Detect which cell encompasses the target text, then output its (X, Y) center coordinate. 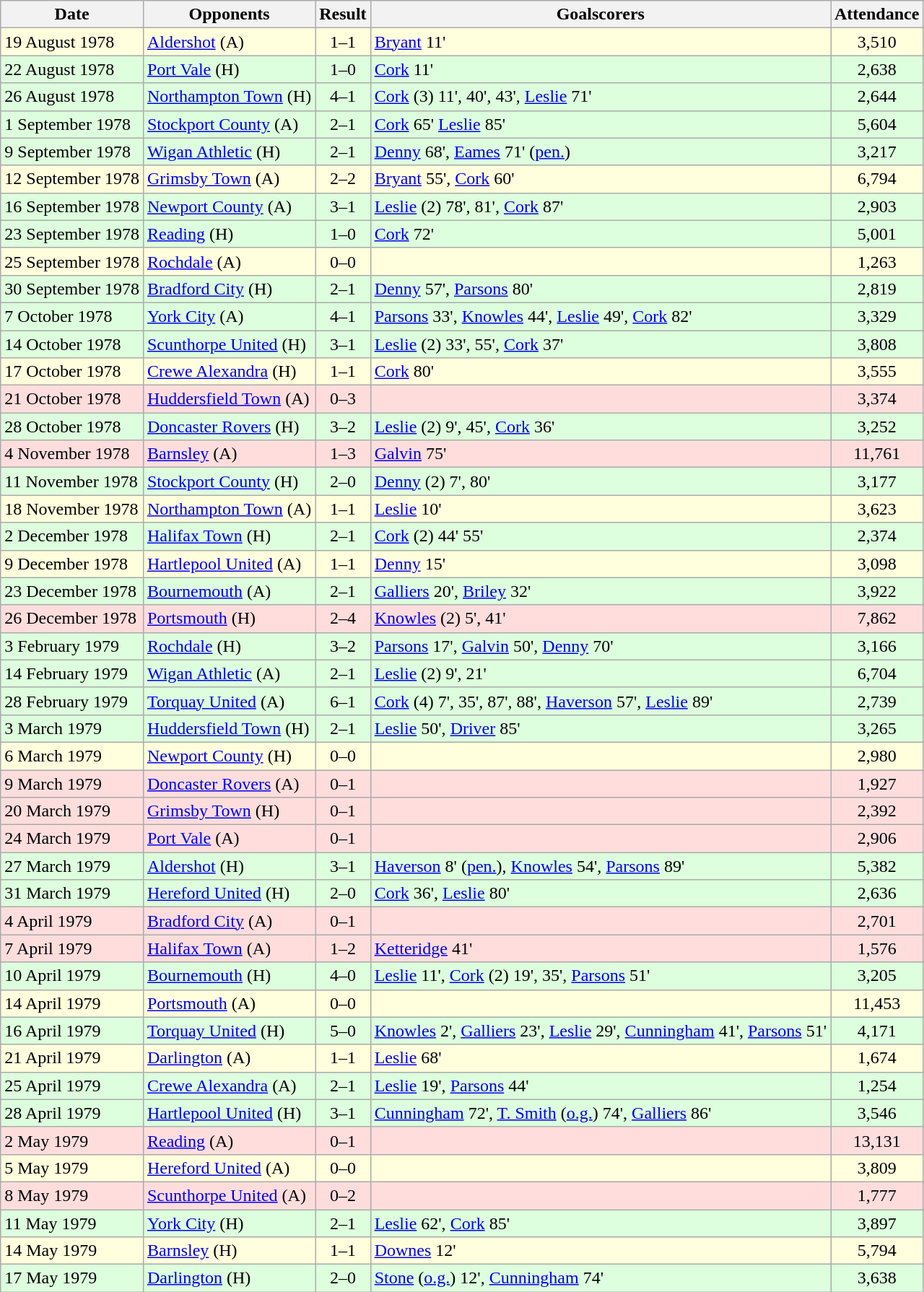
5,001 (876, 234)
9 September 1978 (72, 152)
4 April 1979 (72, 921)
26 August 1978 (72, 97)
Cork 65' Leslie 85' (601, 124)
22 August 1978 (72, 69)
2,819 (876, 289)
11,761 (876, 454)
Huddersfield Town (A) (229, 399)
Huddersfield Town (H) (229, 728)
Portsmouth (H) (229, 619)
30 September 1978 (72, 289)
Hartlepool United (H) (229, 1113)
Rochdale (A) (229, 261)
Crewe Alexandra (A) (229, 1086)
1,254 (876, 1086)
21 October 1978 (72, 399)
Bournemouth (A) (229, 591)
Attendance (876, 14)
20 March 1979 (72, 811)
16 September 1978 (72, 206)
23 September 1978 (72, 234)
Parsons 17', Galvin 50', Denny 70' (601, 646)
3,177 (876, 481)
18 November 1978 (72, 509)
12 September 1978 (72, 179)
Darlington (H) (229, 1278)
Ketteridge 41' (601, 948)
2,701 (876, 921)
1,576 (876, 948)
Result (343, 14)
Haverson 8' (pen.), Knowles 54', Parsons 89' (601, 866)
Hartlepool United (A) (229, 564)
3,098 (876, 564)
7 April 1979 (72, 948)
2,636 (876, 894)
2,644 (876, 97)
Cunningham 72', T. Smith (o.g.) 74', Galliers 86' (601, 1113)
Leslie 50', Driver 85' (601, 728)
5,382 (876, 866)
Denny (2) 7', 80' (601, 481)
Aldershot (A) (229, 42)
York City (A) (229, 316)
Port Vale (A) (229, 839)
Cork 36', Leslie 80' (601, 894)
2 May 1979 (72, 1140)
3,808 (876, 344)
Cork 11' (601, 69)
Reading (A) (229, 1140)
3,555 (876, 372)
Bryant 55', Cork 60' (601, 179)
Cork (4) 7', 35', 87', 88', Haverson 57', Leslie 89' (601, 701)
3,809 (876, 1168)
Barnsley (A) (229, 454)
Grimsby Town (A) (229, 179)
24 March 1979 (72, 839)
Barnsley (H) (229, 1251)
17 May 1979 (72, 1278)
Wigan Athletic (A) (229, 673)
Hereford United (H) (229, 894)
13,131 (876, 1140)
Cork (2) 44' 55' (601, 536)
Bradford City (A) (229, 921)
1,263 (876, 261)
11,453 (876, 1003)
Aldershot (H) (229, 866)
11 May 1979 (72, 1223)
11 November 1978 (72, 481)
Reading (H) (229, 234)
1 September 1978 (72, 124)
4–0 (343, 976)
Scunthorpe United (H) (229, 344)
2 December 1978 (72, 536)
Galvin 75' (601, 454)
Newport County (A) (229, 206)
3,922 (876, 591)
6 March 1979 (72, 756)
14 April 1979 (72, 1003)
Leslie (2) 9', 21' (601, 673)
14 May 1979 (72, 1251)
10 April 1979 (72, 976)
Leslie 10' (601, 509)
Doncaster Rovers (H) (229, 427)
Port Vale (H) (229, 69)
5–0 (343, 1031)
25 April 1979 (72, 1086)
2–4 (343, 619)
Galliers 20', Briley 32' (601, 591)
3,546 (876, 1113)
Halifax Town (A) (229, 948)
2,980 (876, 756)
Hereford United (A) (229, 1168)
14 October 1978 (72, 344)
0–3 (343, 399)
5,794 (876, 1251)
2,906 (876, 839)
2,739 (876, 701)
Leslie 19', Parsons 44' (601, 1086)
Goalscorers (601, 14)
6,704 (876, 673)
3,252 (876, 427)
3,510 (876, 42)
2,374 (876, 536)
Bryant 11' (601, 42)
3 March 1979 (72, 728)
3,217 (876, 152)
1,674 (876, 1058)
9 March 1979 (72, 783)
Opponents (229, 14)
5 May 1979 (72, 1168)
5,604 (876, 124)
Bournemouth (H) (229, 976)
7,862 (876, 619)
6,794 (876, 179)
Bradford City (H) (229, 289)
Halifax Town (H) (229, 536)
27 March 1979 (72, 866)
3,638 (876, 1278)
Crewe Alexandra (H) (229, 372)
Leslie (2) 78', 81', Cork 87' (601, 206)
4,171 (876, 1031)
4 November 1978 (72, 454)
Parsons 33', Knowles 44', Leslie 49', Cork 82' (601, 316)
26 December 1978 (72, 619)
Torquay United (H) (229, 1031)
Leslie (2) 33', 55', Cork 37' (601, 344)
Cork 80' (601, 372)
Northampton Town (A) (229, 509)
31 March 1979 (72, 894)
9 December 1978 (72, 564)
Stockport County (A) (229, 124)
Denny 57', Parsons 80' (601, 289)
Leslie 11', Cork (2) 19', 35', Parsons 51' (601, 976)
Scunthorpe United (A) (229, 1195)
3,374 (876, 399)
2,392 (876, 811)
3,329 (876, 316)
Rochdale (H) (229, 646)
Wigan Athletic (H) (229, 152)
Cork 72' (601, 234)
1–3 (343, 454)
Leslie 68' (601, 1058)
3,205 (876, 976)
3,897 (876, 1223)
1,927 (876, 783)
Cork (3) 11', 40', 43', Leslie 71' (601, 97)
28 February 1979 (72, 701)
Portsmouth (A) (229, 1003)
21 April 1979 (72, 1058)
Doncaster Rovers (A) (229, 783)
25 September 1978 (72, 261)
Knowles (2) 5', 41' (601, 619)
6–1 (343, 701)
3,166 (876, 646)
3 February 1979 (72, 646)
2,638 (876, 69)
16 April 1979 (72, 1031)
Stone (o.g.) 12', Cunningham 74' (601, 1278)
23 December 1978 (72, 591)
Knowles 2', Galliers 23', Leslie 29', Cunningham 41', Parsons 51' (601, 1031)
Date (72, 14)
14 February 1979 (72, 673)
Darlington (A) (229, 1058)
0–2 (343, 1195)
Downes 12' (601, 1251)
1–2 (343, 948)
7 October 1978 (72, 316)
1,777 (876, 1195)
3,265 (876, 728)
Torquay United (A) (229, 701)
Newport County (H) (229, 756)
Leslie (2) 9', 45', Cork 36' (601, 427)
Grimsby Town (H) (229, 811)
19 August 1978 (72, 42)
York City (H) (229, 1223)
Denny 15' (601, 564)
Northampton Town (H) (229, 97)
28 April 1979 (72, 1113)
28 October 1978 (72, 427)
3,623 (876, 509)
Denny 68', Eames 71' (pen.) (601, 152)
17 October 1978 (72, 372)
2–2 (343, 179)
Leslie 62', Cork 85' (601, 1223)
Stockport County (H) (229, 481)
2,903 (876, 206)
8 May 1979 (72, 1195)
